Provide the (X, Y) coordinate of the cell's center where the given text is located.  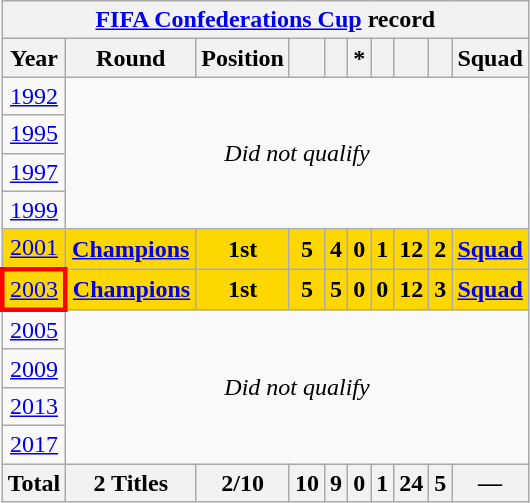
FIFA Confederations Cup record (265, 20)
9 (336, 483)
Year (34, 58)
1995 (34, 134)
1997 (34, 172)
* (360, 58)
4 (336, 249)
2001 (34, 249)
2/10 (243, 483)
Total (34, 483)
3 (440, 290)
10 (306, 483)
2017 (34, 444)
2 Titles (131, 483)
2013 (34, 406)
Position (243, 58)
2003 (34, 290)
2 (440, 249)
24 (412, 483)
Round (131, 58)
2005 (34, 330)
— (490, 483)
1992 (34, 96)
1999 (34, 210)
2009 (34, 368)
